Output the (x, y) coordinate of the center of the cell containing the given text.  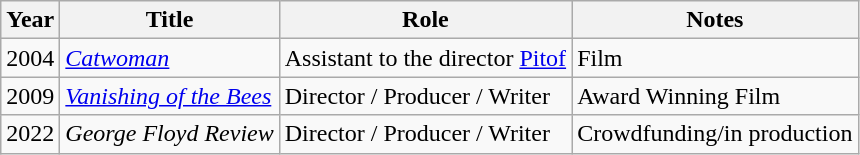
2022 (30, 134)
2004 (30, 58)
Vanishing of the Bees (170, 96)
2009 (30, 96)
Title (170, 20)
Crowdfunding/in production (715, 134)
Notes (715, 20)
Role (425, 20)
Year (30, 20)
Catwoman (170, 58)
Assistant to the director Pitof (425, 58)
George Floyd Review (170, 134)
Award Winning Film (715, 96)
Film (715, 58)
